Capture the cell that displays the provided text and extract its (X, Y) central coordinate. 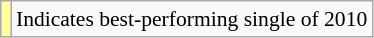
Indicates best-performing single of 2010 (192, 19)
